Detect which cell encompasses the target text, then output its [x, y] center coordinate. 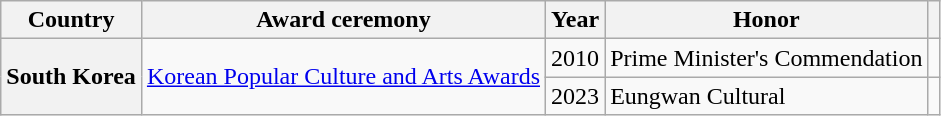
Award ceremony [343, 20]
Korean Popular Culture and Arts Awards [343, 77]
Country [72, 20]
South Korea [72, 77]
Prime Minister's Commendation [766, 58]
Honor [766, 20]
Eungwan Cultural [766, 96]
2023 [576, 96]
2010 [576, 58]
Year [576, 20]
